Detect which cell encompasses the target text, then output its (x, y) center coordinate. 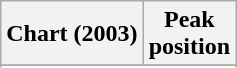
Chart (2003) (72, 34)
Peakposition (189, 34)
